Search for the cell housing the specified text and yield its (X, Y) center coordinate. 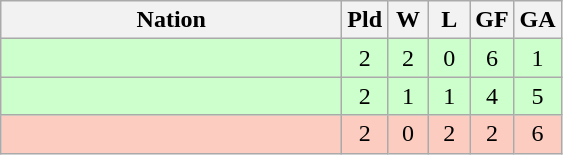
4 (492, 96)
Pld (365, 20)
W (408, 20)
5 (538, 96)
GF (492, 20)
Nation (172, 20)
GA (538, 20)
L (450, 20)
